Return the [X, Y] coordinate for the center point of the cell that contains the specified text.  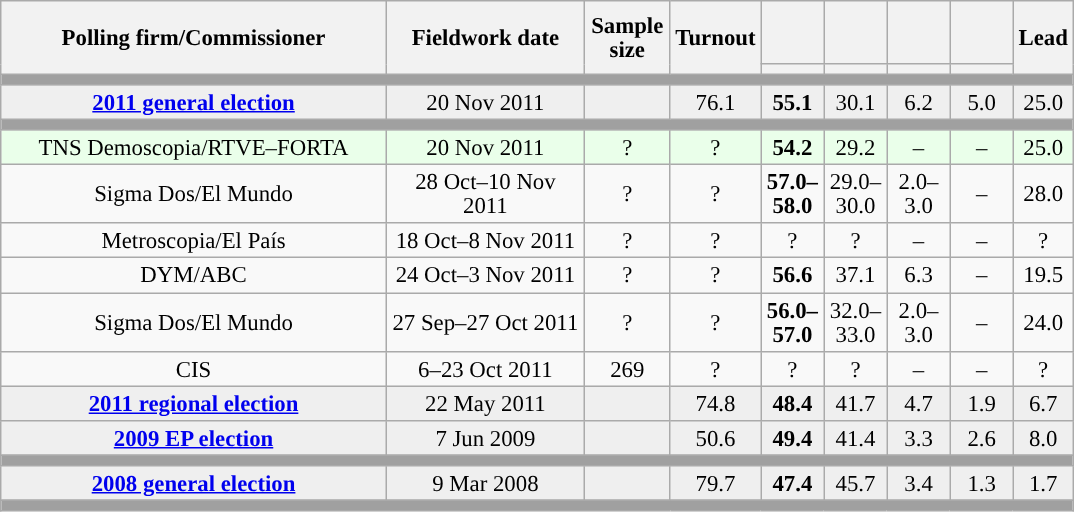
3.4 [918, 484]
41.7 [856, 404]
29.2 [856, 148]
9 Mar 2008 [485, 484]
269 [627, 368]
6.2 [918, 102]
27 Sep–27 Oct 2011 [485, 322]
1.7 [1043, 484]
8.0 [1043, 438]
30.1 [856, 102]
48.4 [792, 404]
37.1 [856, 276]
1.9 [982, 404]
2011 regional election [194, 404]
4.7 [918, 404]
Metroscopia/El País [194, 242]
TNS Demoscopia/RTVE–FORTA [194, 148]
50.6 [716, 438]
28 Oct–10 Nov 2011 [485, 194]
28.0 [1043, 194]
18 Oct–8 Nov 2011 [485, 242]
3.3 [918, 438]
5.0 [982, 102]
Sample size [627, 38]
57.0–58.0 [792, 194]
2009 EP election [194, 438]
41.4 [856, 438]
32.0–33.0 [856, 322]
29.0–30.0 [856, 194]
79.7 [716, 484]
1.3 [982, 484]
76.1 [716, 102]
2008 general election [194, 484]
45.7 [856, 484]
Lead [1043, 38]
47.4 [792, 484]
56.6 [792, 276]
54.2 [792, 148]
19.5 [1043, 276]
56.0–57.0 [792, 322]
22 May 2011 [485, 404]
55.1 [792, 102]
24 Oct–3 Nov 2011 [485, 276]
2011 general election [194, 102]
7 Jun 2009 [485, 438]
74.8 [716, 404]
CIS [194, 368]
24.0 [1043, 322]
Polling firm/Commissioner [194, 38]
Fieldwork date [485, 38]
Turnout [716, 38]
2.6 [982, 438]
6.7 [1043, 404]
DYM/ABC [194, 276]
6.3 [918, 276]
49.4 [792, 438]
6–23 Oct 2011 [485, 368]
